For the text-containing cell, return its midpoint in [x, y] coordinate format. 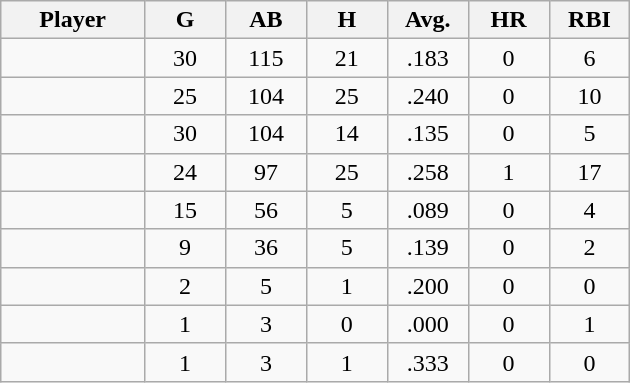
.089 [428, 210]
.240 [428, 96]
.200 [428, 286]
24 [186, 172]
.258 [428, 172]
Player [73, 20]
4 [590, 210]
6 [590, 58]
36 [266, 248]
G [186, 20]
.139 [428, 248]
15 [186, 210]
97 [266, 172]
AB [266, 20]
.135 [428, 134]
.000 [428, 324]
115 [266, 58]
10 [590, 96]
HR [508, 20]
56 [266, 210]
.183 [428, 58]
H [346, 20]
Avg. [428, 20]
RBI [590, 20]
14 [346, 134]
21 [346, 58]
17 [590, 172]
9 [186, 248]
.333 [428, 362]
